Detect which cell encompasses the target text, then output its (X, Y) center coordinate. 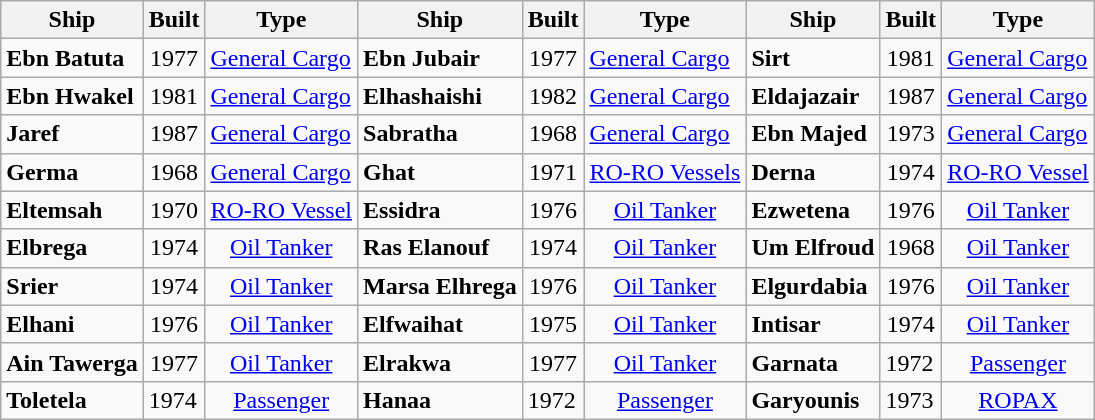
Garnata (813, 362)
ROPAX (1018, 400)
Derna (813, 172)
Um Elfroud (813, 248)
Elbrega (72, 248)
1971 (553, 172)
Garyounis (813, 400)
Toletela (72, 400)
Intisar (813, 324)
Elrakwa (440, 362)
Sirt (813, 58)
Elgurdabia (813, 286)
1975 (553, 324)
Jaref (72, 134)
Ras Elanouf (440, 248)
Ebn Batuta (72, 58)
Elfwaihat (440, 324)
Ezwetena (813, 210)
Srier (72, 286)
Elhani (72, 324)
Ebn Jubair (440, 58)
1982 (553, 96)
Ebn Majed (813, 134)
Eldajazair (813, 96)
Essidra (440, 210)
Elhashaishi (440, 96)
Marsa Elhrega (440, 286)
Sabratha (440, 134)
Ebn Hwakel (72, 96)
Eltemsah (72, 210)
RO-RO Vessels (665, 172)
Ghat (440, 172)
Ain Tawerga (72, 362)
Hanaa (440, 400)
1970 (174, 210)
Germa (72, 172)
